From the cell containing the given text, extract its center point as [X, Y] coordinate. 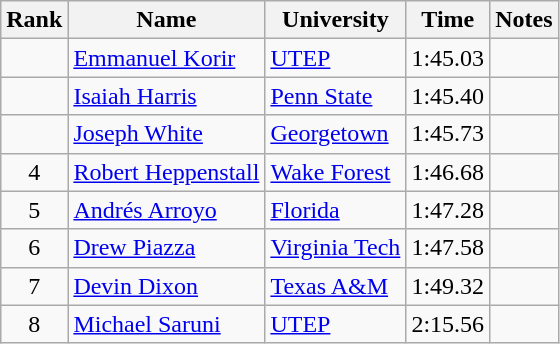
Andrés Arroyo [166, 210]
Rank [34, 20]
Drew Piazza [166, 248]
Florida [336, 210]
1:45.03 [448, 58]
Name [166, 20]
Michael Saruni [166, 324]
1:47.28 [448, 210]
Isaiah Harris [166, 96]
1:49.32 [448, 286]
6 [34, 248]
7 [34, 286]
Joseph White [166, 134]
8 [34, 324]
Emmanuel Korir [166, 58]
5 [34, 210]
1:45.40 [448, 96]
Georgetown [336, 134]
Penn State [336, 96]
1:45.73 [448, 134]
1:47.58 [448, 248]
Notes [524, 20]
4 [34, 172]
Time [448, 20]
University [336, 20]
Devin Dixon [166, 286]
Virginia Tech [336, 248]
Texas A&M [336, 286]
Robert Heppenstall [166, 172]
1:46.68 [448, 172]
2:15.56 [448, 324]
Wake Forest [336, 172]
